Scan for the cell matching the given text and deliver its (x, y) coordinate at center. 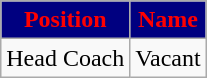
Head Coach (66, 58)
Position (66, 20)
Name (168, 20)
Vacant (168, 58)
